Pinpoint the cell where the given text exists, returning its (x, y) midpoint coordinate. 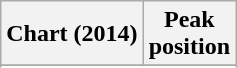
Peak position (189, 34)
Chart (2014) (72, 34)
